For the text-containing cell, return its midpoint in (x, y) coordinate format. 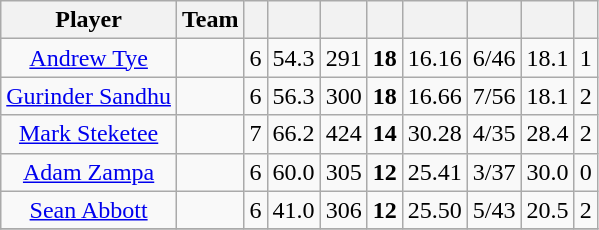
3/37 (494, 172)
Mark Steketee (89, 134)
1 (586, 58)
30.0 (548, 172)
Team (210, 20)
28.4 (548, 134)
300 (344, 96)
20.5 (548, 210)
291 (344, 58)
56.3 (294, 96)
16.66 (434, 96)
306 (344, 210)
Andrew Tye (89, 58)
54.3 (294, 58)
4/35 (494, 134)
14 (384, 134)
0 (586, 172)
7 (256, 134)
Adam Zampa (89, 172)
16.16 (434, 58)
25.50 (434, 210)
25.41 (434, 172)
Player (89, 20)
66.2 (294, 134)
424 (344, 134)
30.28 (434, 134)
Sean Abbott (89, 210)
Gurinder Sandhu (89, 96)
5/43 (494, 210)
305 (344, 172)
6/46 (494, 58)
60.0 (294, 172)
41.0 (294, 210)
7/56 (494, 96)
